Locate the cell with the specified text and output its (X, Y) center coordinate. 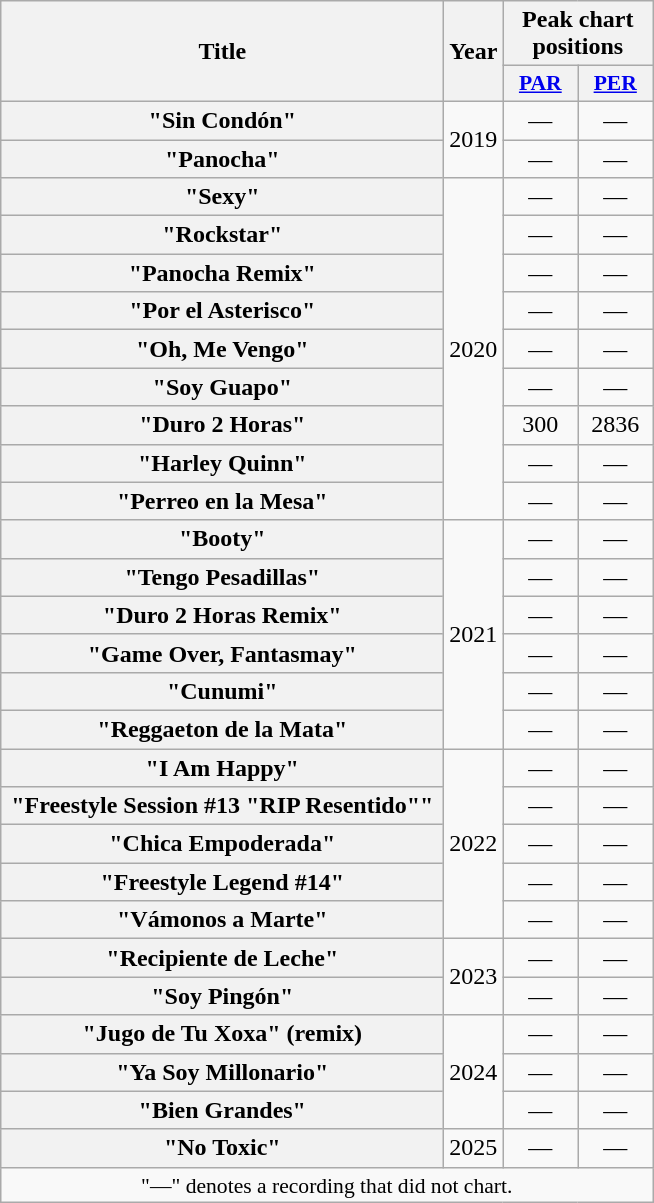
"No Toxic" (222, 1148)
2024 (474, 1072)
"Jugo de Tu Xoxa" (remix) (222, 1034)
"Panocha Remix" (222, 273)
"Duro 2 Horas" (222, 425)
"Soy Pingón" (222, 996)
2025 (474, 1148)
"Harley Quinn" (222, 463)
"I Am Happy" (222, 767)
"Soy Guapo" (222, 387)
300 (540, 425)
"Cunumi" (222, 691)
"Vámonos a Marte" (222, 920)
"Tengo Pesadillas" (222, 577)
"Duro 2 Horas Remix" (222, 615)
2022 (474, 843)
"Rockstar" (222, 235)
"Perreo en la Mesa" (222, 501)
"Game Over, Fantasmay" (222, 653)
Title (222, 52)
"Sin Condón" (222, 120)
"Sexy" (222, 197)
"Freestyle Session #13 "RIP Resentido"" (222, 806)
"—" denotes a recording that did not chart. (327, 1185)
Year (474, 52)
2836 (616, 425)
"Chica Empoderada" (222, 844)
"Ya Soy Millonario" (222, 1072)
Peak chart positions (578, 34)
2021 (474, 634)
PER (616, 84)
"Panocha" (222, 159)
"Bien Grandes" (222, 1110)
2020 (474, 350)
"Booty" (222, 539)
"Freestyle Legend #14" (222, 882)
"Oh, Me Vengo" (222, 349)
"Por el Asterisco" (222, 311)
"Recipiente de Leche" (222, 958)
2019 (474, 139)
PAR (540, 84)
"Reggaeton de la Mata" (222, 729)
2023 (474, 977)
